Return the (x, y) coordinate for the center point of the cell that contains the specified text.  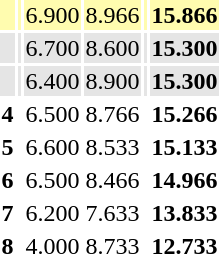
15.133 (184, 147)
7 (8, 213)
6.600 (52, 147)
7.633 (112, 213)
8.900 (112, 81)
13.833 (184, 213)
14.966 (184, 180)
4 (8, 114)
6.900 (52, 15)
6.400 (52, 81)
8.766 (112, 114)
8.466 (112, 180)
6 (8, 180)
15.266 (184, 114)
15.866 (184, 15)
8.600 (112, 48)
8.533 (112, 147)
6.200 (52, 213)
8.966 (112, 15)
5 (8, 147)
6.700 (52, 48)
